For the text-containing cell, return its midpoint in [x, y] coordinate format. 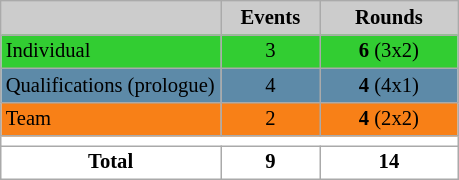
4 (4x1) [388, 85]
Total [111, 162]
14 [388, 162]
4 [270, 85]
Qualifications (prologue) [111, 85]
Events [270, 17]
6 (3x2) [388, 51]
Team [111, 119]
2 [270, 119]
Individual [111, 51]
9 [270, 162]
4 (2x2) [388, 119]
Rounds [388, 17]
3 [270, 51]
